Output the [x, y] coordinate of the center of the cell containing the given text.  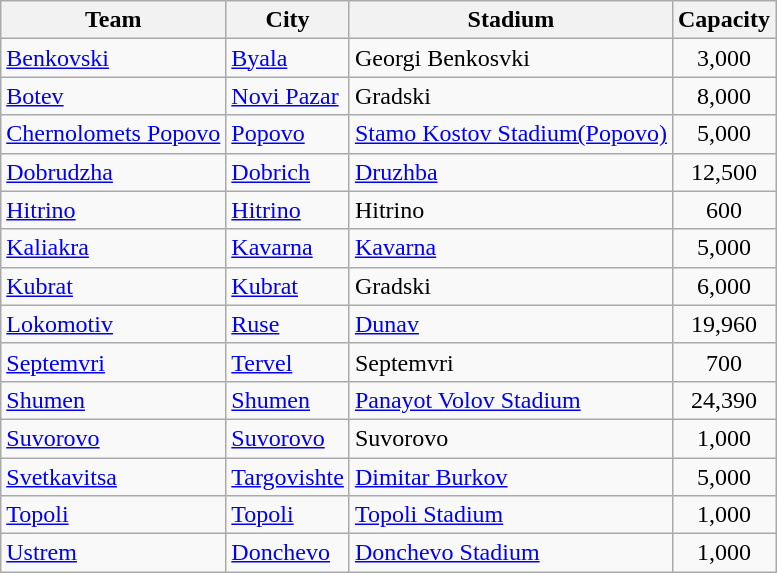
Stadium [510, 20]
Team [114, 20]
Ruse [288, 324]
Georgi Benkosvki [510, 58]
Novi Pazar [288, 96]
Popovo [288, 134]
600 [724, 210]
Targovishte [288, 477]
Botev [114, 96]
Byala [288, 58]
Lokomotiv [114, 324]
3,000 [724, 58]
Tervel [288, 362]
Topoli Stadium [510, 515]
Svetkavitsa [114, 477]
12,500 [724, 172]
Kaliakra [114, 248]
City [288, 20]
Panayot Volov Stadium [510, 400]
8,000 [724, 96]
Dobrich [288, 172]
24,390 [724, 400]
Capacity [724, 20]
700 [724, 362]
Ustrem [114, 553]
Benkovski [114, 58]
Dunav [510, 324]
Chernolomets Popovo [114, 134]
Dimitar Burkov [510, 477]
Donchevo Stadium [510, 553]
Donchevo [288, 553]
6,000 [724, 286]
Stamo Kostov Stadium(Popovo) [510, 134]
Druzhba [510, 172]
Dobrudzha [114, 172]
19,960 [724, 324]
